Find where the given text appears and provide that cell's center as (X, Y) coordinate. 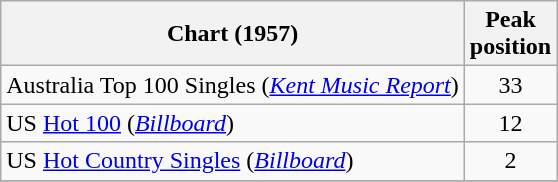
US Hot 100 (Billboard) (233, 123)
33 (510, 85)
2 (510, 161)
US Hot Country Singles (Billboard) (233, 161)
Australia Top 100 Singles (Kent Music Report) (233, 85)
Chart (1957) (233, 34)
Peakposition (510, 34)
12 (510, 123)
